From the cell containing the given text, extract its center point as (x, y) coordinate. 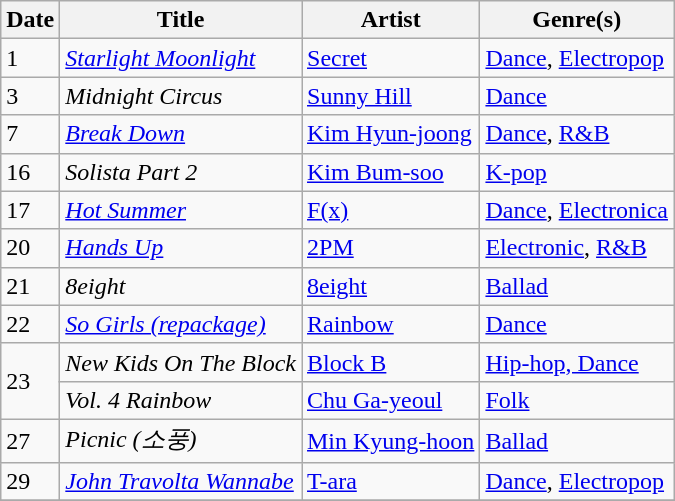
Kim Hyun-joong (391, 134)
Starlight Moonlight (181, 58)
Min Kyung-hoon (391, 440)
3 (30, 96)
F(x) (391, 210)
16 (30, 172)
Break Down (181, 134)
7 (30, 134)
Hip-hop, Dance (577, 362)
Folk (577, 400)
Electronic, R&B (577, 248)
Rainbow (391, 324)
17 (30, 210)
Artist (391, 20)
Title (181, 20)
Vol. 4 Rainbow (181, 400)
Solista Part 2 (181, 172)
Picnic (소풍) (181, 440)
23 (30, 381)
Hot Summer (181, 210)
Date (30, 20)
K-pop (577, 172)
Secret (391, 58)
Block B (391, 362)
Dance, R&B (577, 134)
New Kids On The Block (181, 362)
Kim Bum-soo (391, 172)
Hands Up (181, 248)
T-ara (391, 481)
John Travolta Wannabe (181, 481)
Sunny Hill (391, 96)
21 (30, 286)
20 (30, 248)
Chu Ga-yeoul (391, 400)
27 (30, 440)
22 (30, 324)
1 (30, 58)
2PM (391, 248)
So Girls (repackage) (181, 324)
Dance, Electronica (577, 210)
29 (30, 481)
Genre(s) (577, 20)
Midnight Circus (181, 96)
